Detect which cell encompasses the target text, then output its [x, y] center coordinate. 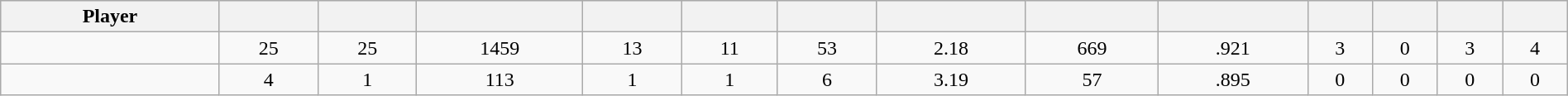
.921 [1234, 48]
6 [827, 79]
3.19 [951, 79]
53 [827, 48]
2.18 [951, 48]
669 [1092, 48]
.895 [1234, 79]
1459 [500, 48]
Player [110, 17]
11 [729, 48]
113 [500, 79]
13 [632, 48]
57 [1092, 79]
